Provide the [x, y] coordinate of the cell's center where the given text is located.  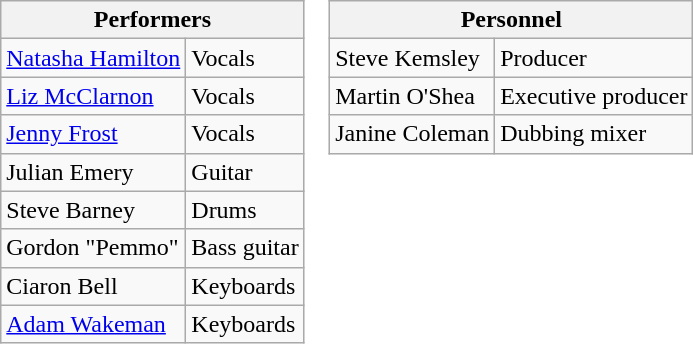
Producer [594, 58]
Steve Barney [94, 210]
Janine Coleman [412, 134]
Guitar [245, 172]
Julian Emery [94, 172]
Drums [245, 210]
Performers [152, 20]
Executive producer [594, 96]
Liz McClarnon [94, 96]
Natasha Hamilton [94, 58]
Bass guitar [245, 248]
Jenny Frost [94, 134]
Dubbing mixer [594, 134]
Ciaron Bell [94, 286]
Adam Wakeman [94, 324]
Martin O'Shea [412, 96]
Gordon "Pemmo" [94, 248]
Steve Kemsley [412, 58]
Personnel [512, 20]
